Locate the cell with the specified text and output its (x, y) center coordinate. 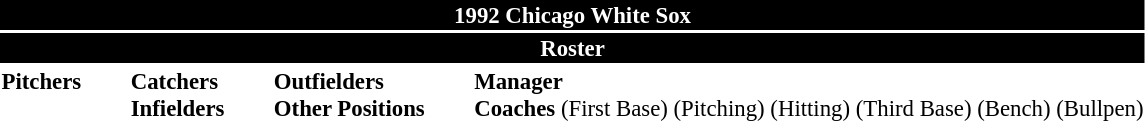
1992 Chicago White Sox (572, 15)
Roster (572, 48)
